Locate the cell with the specified text and output its [x, y] center coordinate. 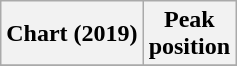
Peakposition [189, 34]
Chart (2019) [72, 34]
